From the cell containing the given text, extract its center point as [X, Y] coordinate. 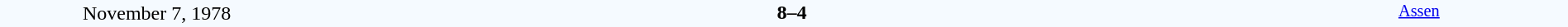
Assen [1419, 13]
November 7, 1978 [157, 13]
8–4 [791, 12]
